Detect which cell encompasses the target text, then output its [X, Y] center coordinate. 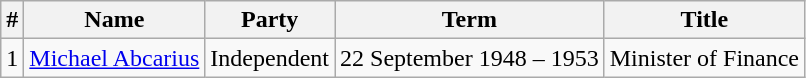
Minister of Finance [704, 58]
# [12, 20]
22 September 1948 – 1953 [469, 58]
Term [469, 20]
Independent [270, 58]
Party [270, 20]
Name [114, 20]
1 [12, 58]
Michael Abcarius [114, 58]
Title [704, 20]
